From the cell containing the given text, extract its center point as [x, y] coordinate. 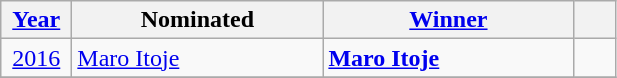
Year [36, 20]
Winner [448, 20]
2016 [36, 58]
Nominated [198, 20]
